For the text-containing cell, return its midpoint in [X, Y] coordinate format. 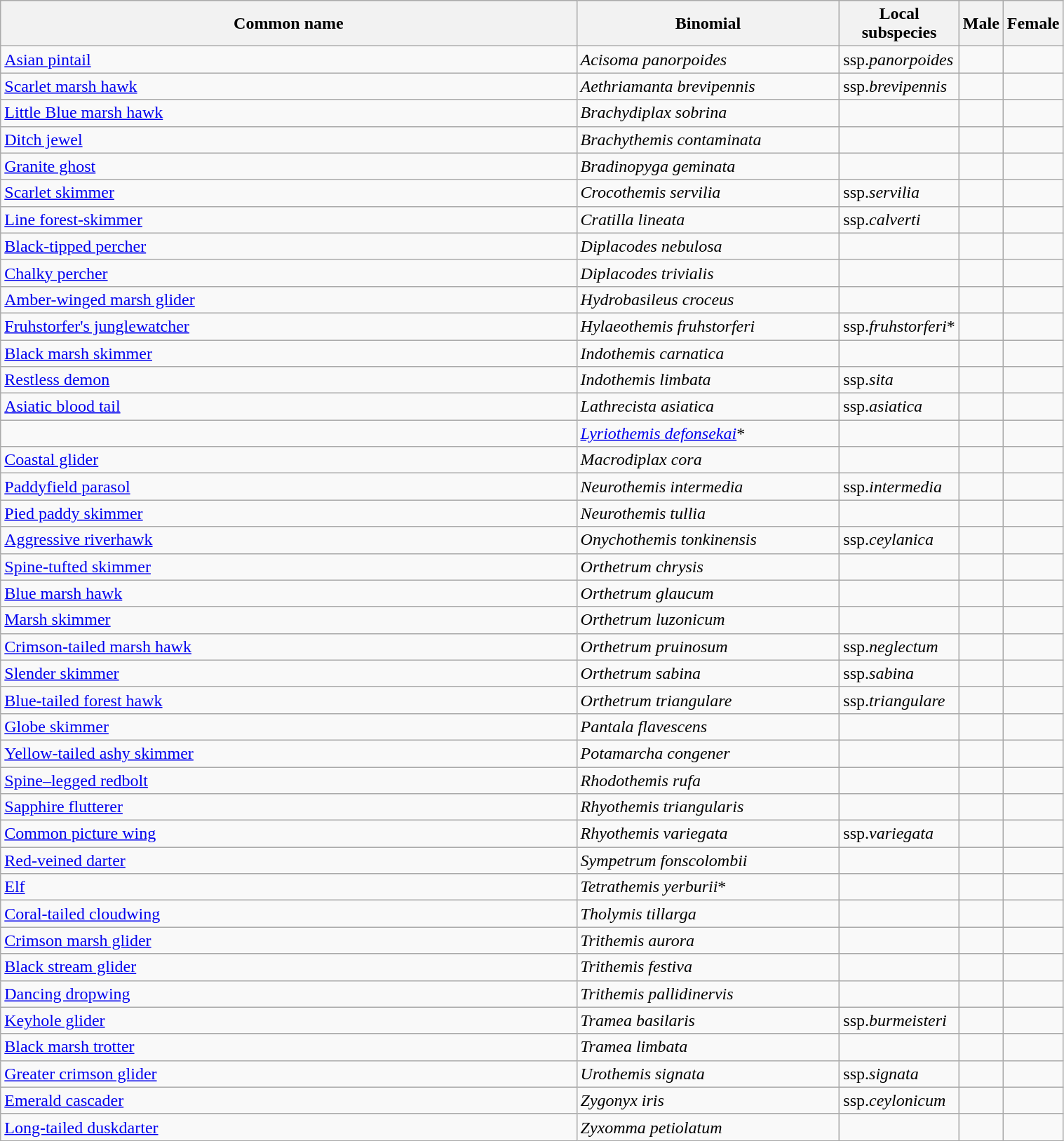
ssp.triangulare [899, 700]
Restless demon [289, 380]
Chalky percher [289, 273]
Coral-tailed cloudwing [289, 914]
Blue-tailed forest hawk [289, 700]
Greater crimson glider [289, 1074]
Asian pintail [289, 60]
Dancing dropwing [289, 994]
ssp.brevipennis [899, 86]
Asiatic blood tail [289, 407]
Macrodiplax cora [708, 460]
Paddyfield parasol [289, 487]
Ditch jewel [289, 140]
Spine–legged redbolt [289, 781]
Yellow-tailed ashy skimmer [289, 753]
Slender skimmer [289, 673]
Neurothemis tullia [708, 513]
Rhodothemis rufa [708, 781]
Emerald cascader [289, 1100]
Granite ghost [289, 166]
Common picture wing [289, 834]
Blue marsh hawk [289, 593]
Tramea limbata [708, 1047]
Cratilla lineata [708, 220]
Hydrobasileus croceus [708, 299]
Local subspecies [899, 24]
Trithemis aurora [708, 940]
Orthetrum luzonicum [708, 620]
Marsh skimmer [289, 620]
Trithemis festiva [708, 967]
Amber-winged marsh glider [289, 299]
Onychothemis tonkinensis [708, 540]
Common name [289, 24]
ssp.ceylanica [899, 540]
Aggressive riverhawk [289, 540]
Crimson marsh glider [289, 940]
ssp.asiatica [899, 407]
Male [981, 24]
ssp.variegata [899, 834]
Binomial [708, 24]
ssp.calverti [899, 220]
Pied paddy skimmer [289, 513]
Line forest-skimmer [289, 220]
Black marsh skimmer [289, 353]
ssp.burmeisteri [899, 1020]
Trithemis pallidinervis [708, 994]
Diplacodes trivialis [708, 273]
Brachydiplax sobrina [708, 113]
Lathrecista asiatica [708, 407]
Zyxomma petiolatum [708, 1127]
Keyhole glider [289, 1020]
Bradinopyga geminata [708, 166]
Pantala flavescens [708, 727]
ssp.ceylonicum [899, 1100]
ssp.signata [899, 1074]
Little Blue marsh hawk [289, 113]
Aethriamanta brevipennis [708, 86]
Red-veined darter [289, 860]
Tetrathemis yerburii* [708, 887]
ssp.panorpoides [899, 60]
Zygonyx iris [708, 1100]
Indothemis limbata [708, 380]
Sapphire flutterer [289, 807]
Crocothemis servilia [708, 193]
ssp.servilia [899, 193]
ssp.intermedia [899, 487]
Orthetrum glaucum [708, 593]
Orthetrum pruinosum [708, 647]
Long-tailed duskdarter [289, 1127]
Sympetrum fonscolombii [708, 860]
Coastal glider [289, 460]
Orthetrum triangulare [708, 700]
Tramea basilaris [708, 1020]
ssp.neglectum [899, 647]
ssp.sabina [899, 673]
ssp.sita [899, 380]
Scarlet marsh hawk [289, 86]
Crimson-tailed marsh hawk [289, 647]
Neurothemis intermedia [708, 487]
Rhyothemis triangularis [708, 807]
Orthetrum sabina [708, 673]
Hylaeothemis fruhstorferi [708, 326]
Tholymis tillarga [708, 914]
Globe skimmer [289, 727]
Elf [289, 887]
Fruhstorfer's junglewatcher [289, 326]
Indothemis carnatica [708, 353]
Brachythemis contaminata [708, 140]
Rhyothemis variegata [708, 834]
Urothemis signata [708, 1074]
Acisoma panorpoides [708, 60]
Black-tipped percher [289, 246]
Female [1033, 24]
Black stream glider [289, 967]
Black marsh trotter [289, 1047]
Spine-tufted skimmer [289, 567]
Potamarcha congener [708, 753]
Scarlet skimmer [289, 193]
Diplacodes nebulosa [708, 246]
Orthetrum chrysis [708, 567]
ssp.fruhstorferi* [899, 326]
Lyriothemis defonsekai* [708, 433]
